Find where the given text appears and provide that cell's center as [X, Y] coordinate. 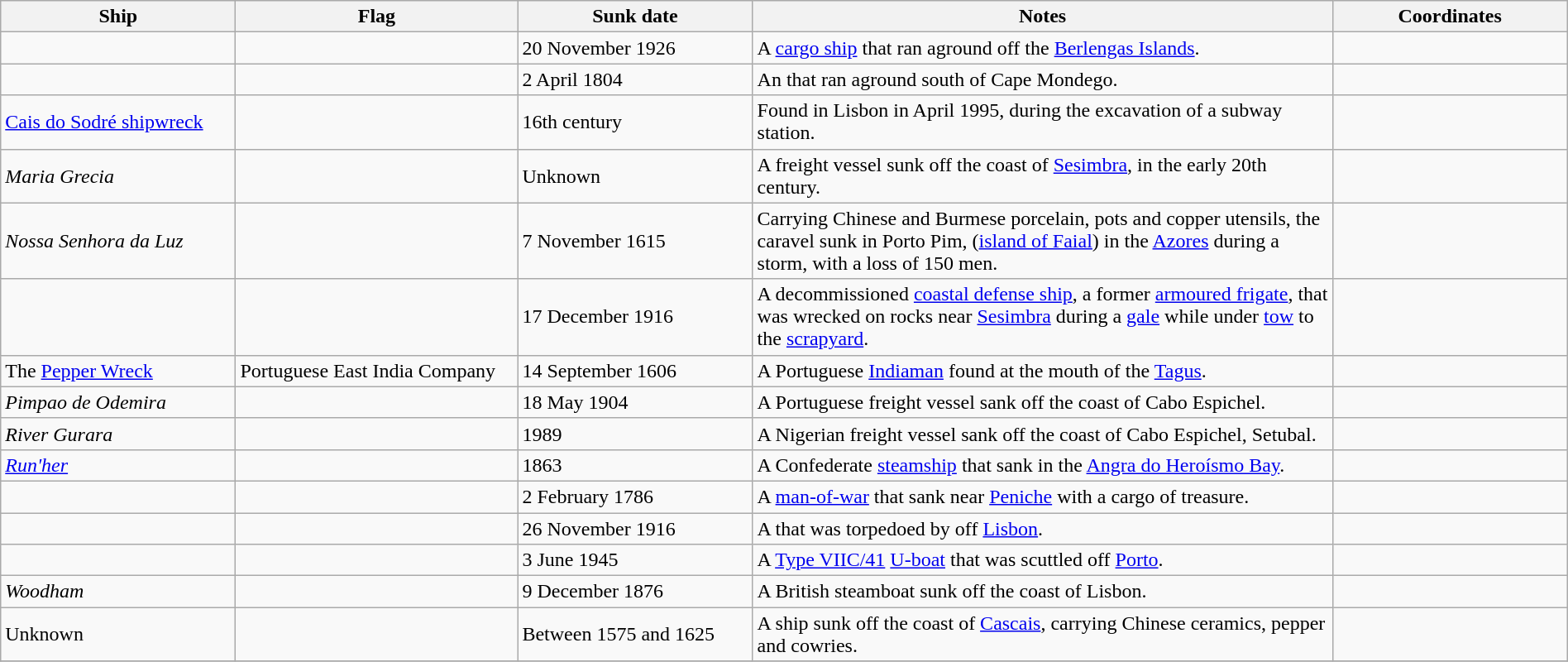
A Portuguese Indiaman found at the mouth of the Tagus. [1042, 371]
Woodham [118, 592]
Coordinates [1450, 17]
18 May 1904 [635, 402]
The Pepper Wreck [118, 371]
Run'her [118, 465]
A Portuguese freight vessel sank off the coast of Cabo Espichel. [1042, 402]
Between 1575 and 1625 [635, 634]
Portuguese East India Company [377, 371]
Flag [377, 17]
Nossa Senhora da Luz [118, 241]
7 November 1615 [635, 241]
River Gurara [118, 434]
17 December 1916 [635, 317]
2 April 1804 [635, 79]
14 September 1606 [635, 371]
Found in Lisbon in April 1995, during the excavation of a subway station. [1042, 122]
An that ran aground south of Cape Mondego. [1042, 79]
1989 [635, 434]
A cargo ship that ran aground off the Berlengas Islands. [1042, 48]
A freight vessel sunk off the coast of Sesimbra, in the early 20th century. [1042, 175]
9 December 1876 [635, 592]
2 February 1786 [635, 496]
16th century [635, 122]
A British steamboat sunk off the coast of Lisbon. [1042, 592]
26 November 1916 [635, 529]
20 November 1926 [635, 48]
A ship sunk off the coast of Cascais, carrying Chinese ceramics, pepper and cowries. [1042, 634]
Maria Grecia [118, 175]
A Confederate steamship that sank in the Angra do Heroísmo Bay. [1042, 465]
Sunk date [635, 17]
A man-of-war that sank near Peniche with a cargo of treasure. [1042, 496]
Ship [118, 17]
A Nigerian freight vessel sank off the coast of Cabo Espichel, Setubal. [1042, 434]
Notes [1042, 17]
Cais do Sodré shipwreck [118, 122]
Pimpao de Odemira [118, 402]
1863 [635, 465]
A Type VIIC/41 U-boat that was scuttled off Porto. [1042, 560]
A that was torpedoed by off Lisbon. [1042, 529]
3 June 1945 [635, 560]
